Determine the [X, Y] coordinate at the center of the cell enclosing the given text.  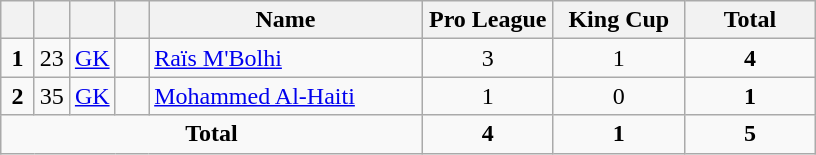
Raïs M'Bolhi [286, 58]
0 [618, 96]
5 [750, 134]
3 [488, 58]
35 [52, 96]
23 [52, 58]
Name [286, 20]
King Cup [618, 20]
Pro League [488, 20]
2 [18, 96]
Mohammed Al-Haiti [286, 96]
